Return [X, Y] of the center of cell containing provided text 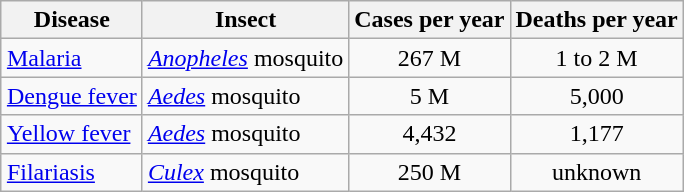
Deaths per year [596, 20]
4,432 [430, 134]
unknown [596, 172]
5,000 [596, 96]
1,177 [596, 134]
Cases per year [430, 20]
1 to 2 M [596, 58]
Dengue fever [72, 96]
Anopheles mosquito [245, 58]
5 M [430, 96]
Filariasis [72, 172]
267 M [430, 58]
Insect [245, 20]
Yellow fever [72, 134]
250 M [430, 172]
Disease [72, 20]
Malaria [72, 58]
Culex mosquito [245, 172]
